Provide the [X, Y] coordinate of the cell's center where the given text is located.  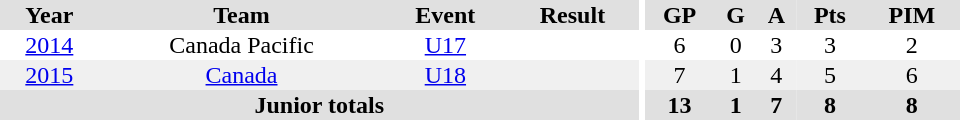
0 [736, 45]
Year [50, 15]
U17 [445, 45]
Result [572, 15]
A [776, 15]
2015 [50, 75]
5 [830, 75]
U18 [445, 75]
Event [445, 15]
Pts [830, 15]
Team [242, 15]
Junior totals [320, 105]
Canada Pacific [242, 45]
PIM [912, 15]
13 [679, 105]
2 [912, 45]
Canada [242, 75]
2014 [50, 45]
GP [679, 15]
4 [776, 75]
G [736, 15]
